Provide the (x, y) coordinate of the cell's center where the given text is located.  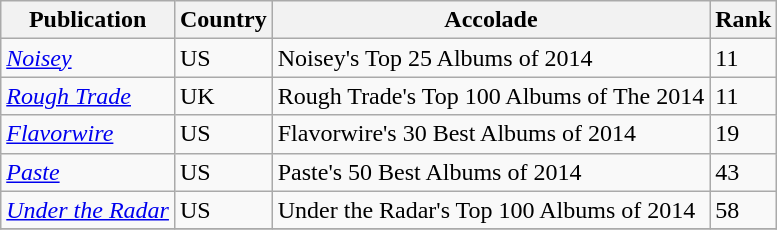
Rank (744, 20)
19 (744, 134)
Country (223, 20)
58 (744, 210)
Paste's 50 Best Albums of 2014 (491, 172)
Under the Radar's Top 100 Albums of 2014 (491, 210)
Rough Trade's Top 100 Albums of The 2014 (491, 96)
Noisey (88, 58)
Flavorwire (88, 134)
Publication (88, 20)
Accolade (491, 20)
Rough Trade (88, 96)
Under the Radar (88, 210)
Noisey's Top 25 Albums of 2014 (491, 58)
Flavorwire's 30 Best Albums of 2014 (491, 134)
Paste (88, 172)
UK (223, 96)
43 (744, 172)
